Pinpoint the cell where the given text exists, returning its [X, Y] midpoint coordinate. 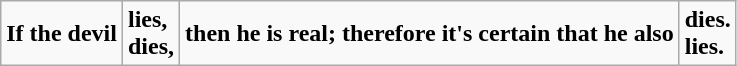
then he is real; therefore it's certain that he also [430, 34]
If the devil [62, 34]
lies,dies, [150, 34]
dies.lies. [708, 34]
